Detect which cell encompasses the target text, then output its (x, y) center coordinate. 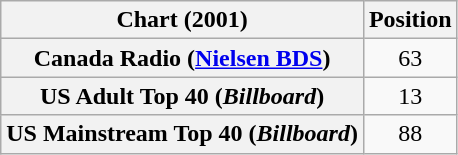
US Mainstream Top 40 (Billboard) (182, 134)
Chart (2001) (182, 20)
Canada Radio (Nielsen BDS) (182, 58)
US Adult Top 40 (Billboard) (182, 96)
88 (410, 134)
13 (410, 96)
Position (410, 20)
63 (410, 58)
